Capture the cell that displays the provided text and extract its (X, Y) central coordinate. 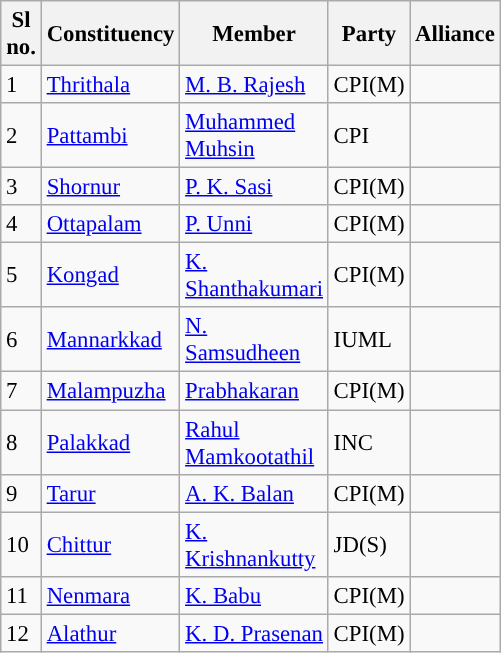
IUML (368, 340)
11 (22, 595)
Thrithala (110, 85)
Muhammed Muhsin (254, 136)
Malampuzha (110, 391)
Sl no. (22, 34)
7 (22, 391)
K. Babu (254, 595)
INC (368, 442)
JD(S) (368, 544)
Alathur (110, 633)
CPI (368, 136)
K. Krishnankutty (254, 544)
Prabhakaran (254, 391)
M. B. Rajesh (254, 85)
K. D. Prasenan (254, 633)
12 (22, 633)
10 (22, 544)
6 (22, 340)
8 (22, 442)
4 (22, 224)
Chittur (110, 544)
Nenmara (110, 595)
Rahul Mamkootathil (254, 442)
P. K. Sasi (254, 187)
Party (368, 34)
Ottapalam (110, 224)
3 (22, 187)
2 (22, 136)
Constituency (110, 34)
Shornur (110, 187)
P. Unni (254, 224)
Pattambi (110, 136)
Alliance (455, 34)
5 (22, 276)
Member (254, 34)
Tarur (110, 493)
1 (22, 85)
N. Samsudheen (254, 340)
K. Shanthakumari (254, 276)
Palakkad (110, 442)
9 (22, 493)
Kongad (110, 276)
Mannarkkad (110, 340)
A. K. Balan (254, 493)
